Return the [x, y] coordinate for the center point of the cell that contains the specified text.  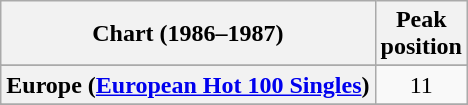
Chart (1986–1987) [188, 34]
11 [421, 85]
Peakposition [421, 34]
Europe (European Hot 100 Singles) [188, 85]
